Scan for the cell matching the given text and deliver its (x, y) coordinate at center. 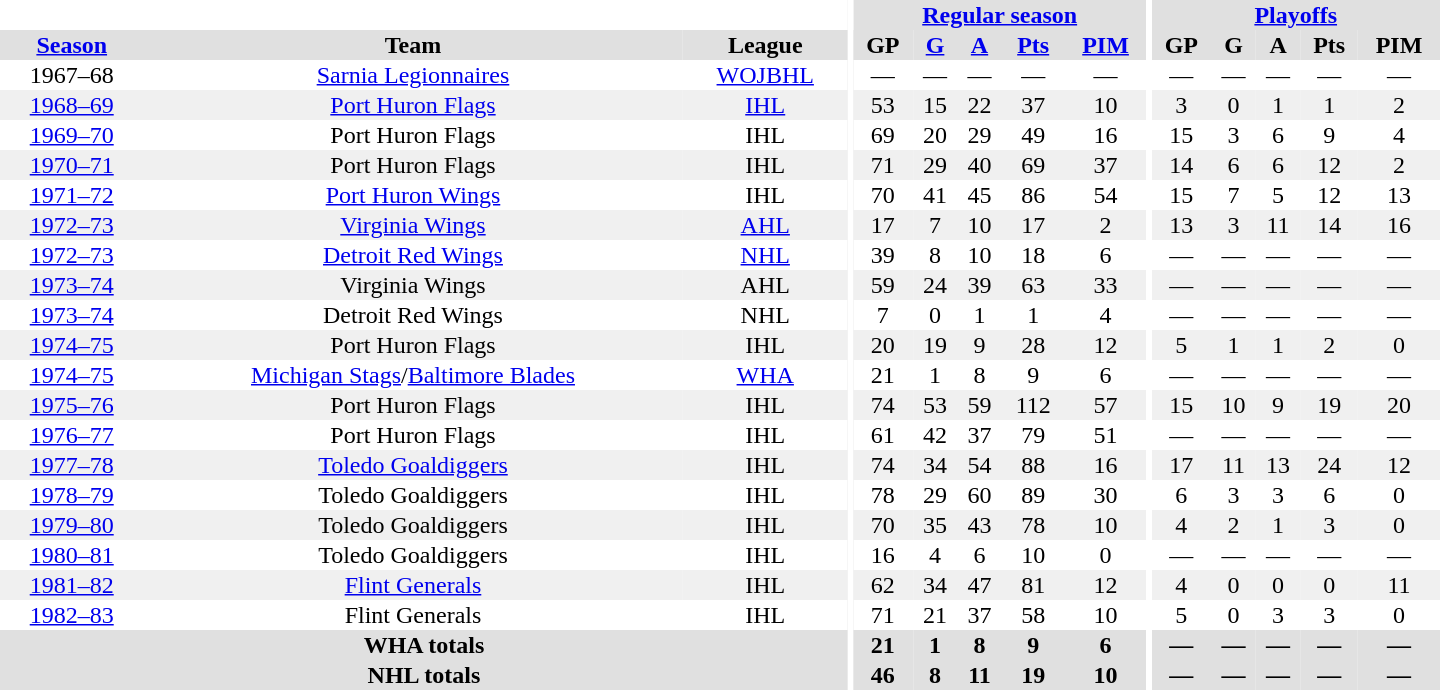
WHA (766, 375)
30 (1106, 495)
League (766, 45)
1976–77 (72, 435)
1970–71 (72, 165)
1978–79 (72, 495)
112 (1034, 405)
28 (1034, 345)
79 (1034, 435)
Season (72, 45)
1967–68 (72, 75)
35 (936, 525)
61 (883, 435)
NHL totals (424, 675)
88 (1034, 465)
33 (1106, 285)
1969–70 (72, 135)
41 (936, 195)
1977–78 (72, 465)
Port Huron Wings (412, 195)
86 (1034, 195)
WOJBHL (766, 75)
1981–82 (72, 585)
WHA totals (424, 645)
1980–81 (72, 555)
1979–80 (72, 525)
81 (1034, 585)
62 (883, 585)
1975–76 (72, 405)
Michigan Stags/Baltimore Blades (412, 375)
Team (412, 45)
42 (936, 435)
46 (883, 675)
1982–83 (72, 615)
58 (1034, 615)
Sarnia Legionnaires (412, 75)
Regular season (1000, 15)
40 (980, 165)
49 (1034, 135)
47 (980, 585)
89 (1034, 495)
60 (980, 495)
18 (1034, 255)
Playoffs (1296, 15)
43 (980, 525)
57 (1106, 405)
45 (980, 195)
1968–69 (72, 105)
1971–72 (72, 195)
63 (1034, 285)
22 (980, 105)
51 (1106, 435)
